Pinpoint the cell where the given text exists, returning its (x, y) midpoint coordinate. 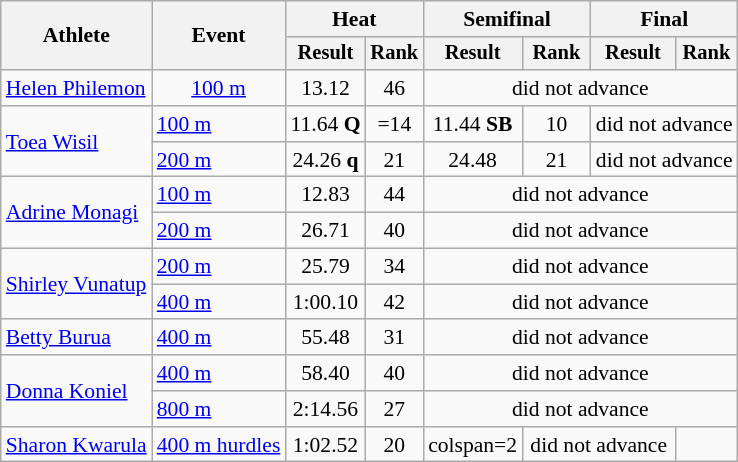
26.71 (325, 231)
31 (395, 338)
Adrine Monagi (76, 212)
55.48 (325, 338)
Helen Philemon (76, 88)
Event (219, 36)
1:00.10 (325, 302)
46 (395, 88)
42 (395, 302)
58.40 (325, 373)
Heat (354, 19)
Shirley Vunatup (76, 284)
12.83 (325, 195)
=14 (395, 124)
44 (395, 195)
Donna Koniel (76, 390)
10 (556, 124)
25.79 (325, 267)
2:14.56 (325, 409)
24.48 (472, 160)
27 (395, 409)
Athlete (76, 36)
11.44 SB (472, 124)
Betty Burua (76, 338)
Semifinal (507, 19)
34 (395, 267)
800 m (219, 409)
Final (664, 19)
Toea Wisil (76, 142)
11.64 Q (325, 124)
13.12 (325, 88)
24.26 q (325, 160)
